Capture the cell that displays the provided text and extract its (X, Y) central coordinate. 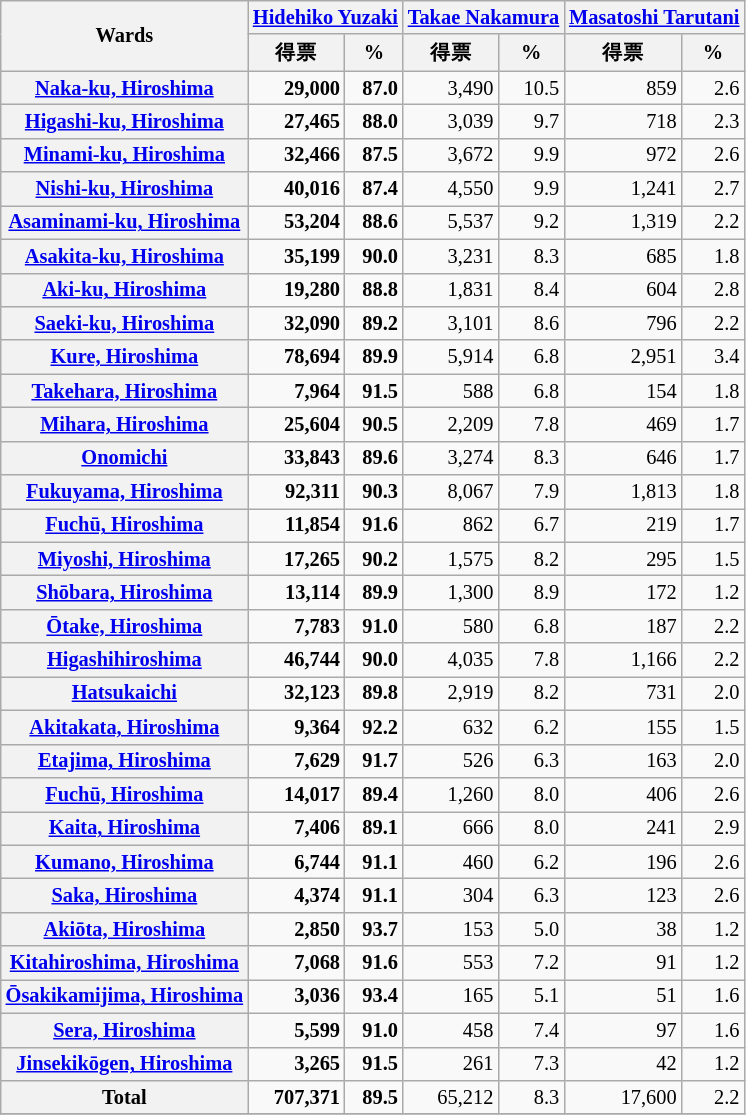
25,604 (296, 424)
Kitahiroshima, Hiroshima (124, 963)
40,016 (296, 189)
526 (450, 761)
Etajima, Hiroshima (124, 761)
4,374 (296, 895)
1,319 (622, 222)
Saeki-ku, Hiroshima (124, 323)
Minami-ku, Hiroshima (124, 155)
261 (450, 1064)
219 (622, 525)
3,274 (450, 458)
38 (622, 929)
123 (622, 895)
46,744 (296, 660)
9,364 (296, 727)
165 (450, 996)
7,964 (296, 391)
646 (622, 458)
1,241 (622, 189)
Miyoshi, Hiroshima (124, 559)
92,311 (296, 492)
7,068 (296, 963)
Hatsukaichi (124, 693)
460 (450, 862)
89.2 (374, 323)
Total (124, 1097)
295 (622, 559)
862 (450, 525)
1,260 (450, 794)
Kure, Hiroshima (124, 357)
93.7 (374, 929)
42 (622, 1064)
1,166 (622, 660)
553 (450, 963)
Nishi-ku, Hiroshima (124, 189)
Wards (124, 35)
2,919 (450, 693)
51 (622, 996)
4,035 (450, 660)
Ōsakikamijima, Hiroshima (124, 996)
88.8 (374, 290)
Naka-ku, Hiroshima (124, 88)
Saka, Hiroshima (124, 895)
9.2 (531, 222)
89.8 (374, 693)
32,123 (296, 693)
90.2 (374, 559)
7,629 (296, 761)
3,039 (450, 121)
4,550 (450, 189)
87.4 (374, 189)
707,371 (296, 1097)
163 (622, 761)
8.6 (531, 323)
Akitakata, Hiroshima (124, 727)
604 (622, 290)
Fukuyama, Hiroshima (124, 492)
3.4 (714, 357)
17,265 (296, 559)
53,204 (296, 222)
Asaminami-ku, Hiroshima (124, 222)
65,212 (450, 1097)
89.4 (374, 794)
632 (450, 727)
406 (622, 794)
91 (622, 963)
304 (450, 895)
241 (622, 828)
155 (622, 727)
5,599 (296, 1030)
3,672 (450, 155)
Shōbara, Hiroshima (124, 593)
17,600 (622, 1097)
Asakita-ku, Hiroshima (124, 256)
588 (450, 391)
972 (622, 155)
6,744 (296, 862)
196 (622, 862)
Ōtake, Hiroshima (124, 626)
1,831 (450, 290)
93.4 (374, 996)
Higashi-ku, Hiroshima (124, 121)
5,537 (450, 222)
8.9 (531, 593)
8.4 (531, 290)
1,575 (450, 559)
87.0 (374, 88)
Masatoshi Tarutani (654, 17)
3,036 (296, 996)
187 (622, 626)
19,280 (296, 290)
33,843 (296, 458)
580 (450, 626)
92.2 (374, 727)
32,090 (296, 323)
89.6 (374, 458)
3,101 (450, 323)
13,114 (296, 593)
90.3 (374, 492)
5,914 (450, 357)
7.9 (531, 492)
3,490 (450, 88)
Higashihiroshima (124, 660)
Takae Nakamura (484, 17)
2,951 (622, 357)
172 (622, 593)
5.0 (531, 929)
1,813 (622, 492)
Hidehiko Yuzaki (326, 17)
666 (450, 828)
91.7 (374, 761)
2.8 (714, 290)
Sera, Hiroshima (124, 1030)
29,000 (296, 88)
88.6 (374, 222)
7,783 (296, 626)
718 (622, 121)
Takehara, Hiroshima (124, 391)
685 (622, 256)
7.4 (531, 1030)
2,850 (296, 929)
Aki-ku, Hiroshima (124, 290)
90.5 (374, 424)
1,300 (450, 593)
Jinsekikōgen, Hiroshima (124, 1064)
89.5 (374, 1097)
32,466 (296, 155)
2.7 (714, 189)
153 (450, 929)
2.9 (714, 828)
Kaita, Hiroshima (124, 828)
2.3 (714, 121)
458 (450, 1030)
Kumano, Hiroshima (124, 862)
35,199 (296, 256)
9.7 (531, 121)
6.7 (531, 525)
10.5 (531, 88)
87.5 (374, 155)
97 (622, 1030)
469 (622, 424)
Akiōta, Hiroshima (124, 929)
3,265 (296, 1064)
8,067 (450, 492)
7.3 (531, 1064)
89.1 (374, 828)
88.0 (374, 121)
7.2 (531, 963)
5.1 (531, 996)
78,694 (296, 357)
11,854 (296, 525)
Onomichi (124, 458)
3,231 (450, 256)
731 (622, 693)
796 (622, 323)
Mihara, Hiroshima (124, 424)
14,017 (296, 794)
27,465 (296, 121)
7,406 (296, 828)
2,209 (450, 424)
859 (622, 88)
154 (622, 391)
